Determine the [x, y] coordinate at the center of the cell enclosing the given text.  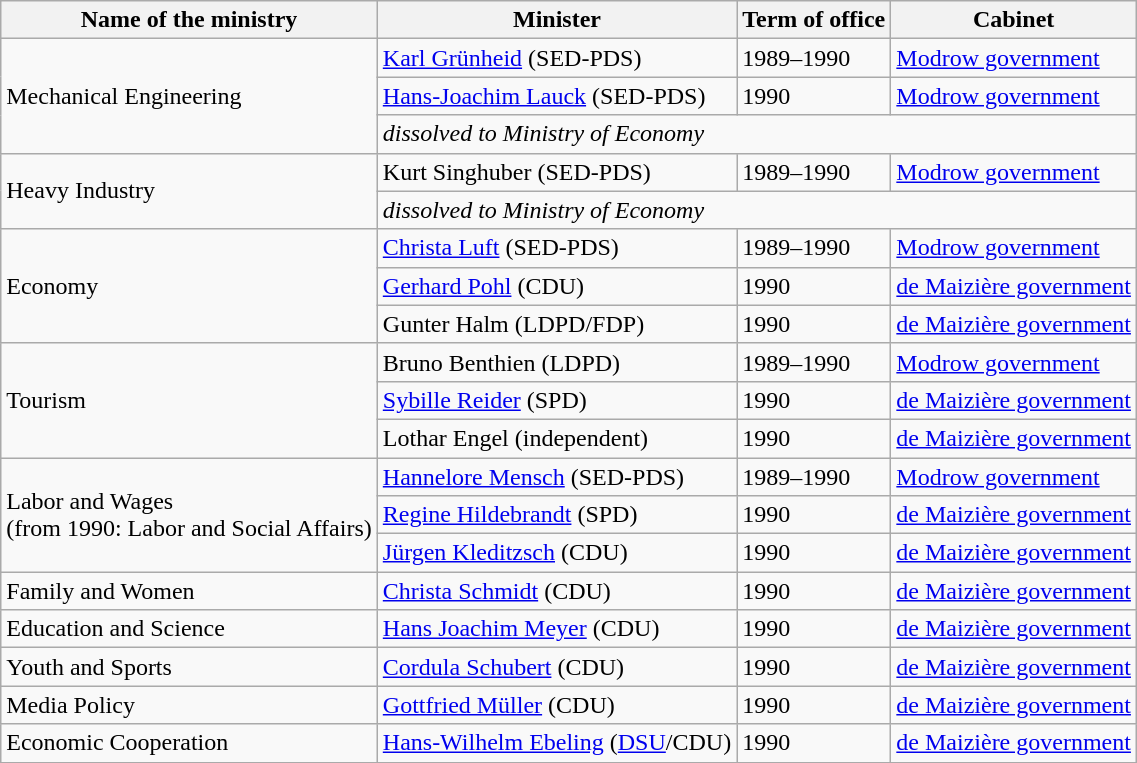
Gottfried Müller (CDU) [556, 705]
Karl Grünheid (SED-PDS) [556, 58]
Christa Schmidt (CDU) [556, 591]
Education and Science [190, 629]
Cordula Schubert (CDU) [556, 667]
Regine Hildebrandt (SPD) [556, 515]
Kurt Singhuber (SED-PDS) [556, 172]
Christa Luft (SED-PDS) [556, 248]
Hannelore Mensch (SED-PDS) [556, 477]
Family and Women [190, 591]
Jürgen Kleditzsch (CDU) [556, 553]
Tourism [190, 400]
Heavy Industry [190, 191]
Hans-Wilhelm Ebeling (DSU/CDU) [556, 743]
Hans Joachim Meyer (CDU) [556, 629]
Term of office [814, 20]
Gunter Halm (LDPD/FDP) [556, 324]
Economic Cooperation [190, 743]
Sybille Reider (SPD) [556, 400]
Labor and Wages(from 1990: Labor and Social Affairs) [190, 515]
Youth and Sports [190, 667]
Mechanical Engineering [190, 96]
Bruno Benthien (LDPD) [556, 362]
Media Policy [190, 705]
Minister [556, 20]
Cabinet [1014, 20]
Hans-Joachim Lauck (SED-PDS) [556, 96]
Name of the ministry [190, 20]
Gerhard Pohl (CDU) [556, 286]
Economy [190, 286]
Lothar Engel (independent) [556, 438]
